Detect which cell encompasses the target text, then output its (x, y) center coordinate. 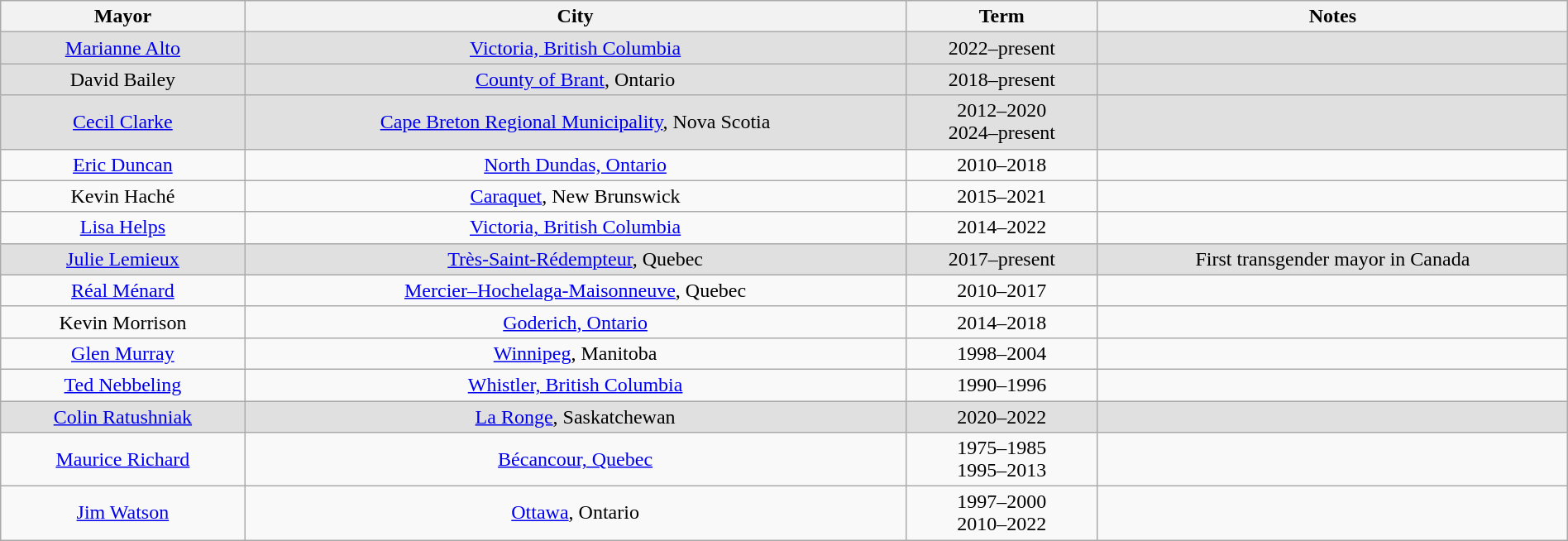
Term (1002, 17)
Cape Breton Regional Municipality, Nova Scotia (576, 122)
Marianne Alto (122, 48)
1990–1996 (1002, 385)
First transgender mayor in Canada (1332, 259)
Jim Watson (122, 513)
Bécancour, Quebec (576, 460)
Réal Ménard (122, 290)
North Dundas, Ontario (576, 165)
2014–2022 (1002, 227)
David Bailey (122, 79)
2015–2021 (1002, 196)
County of Brant, Ontario (576, 79)
Mercier–Hochelaga-Maisonneuve, Quebec (576, 290)
2018–present (1002, 79)
Whistler, British Columbia (576, 385)
1975–19851995–2013 (1002, 460)
Kevin Haché (122, 196)
2012–20202024–present (1002, 122)
Caraquet, New Brunswick (576, 196)
Julie Lemieux (122, 259)
2010–2018 (1002, 165)
2014–2018 (1002, 322)
2010–2017 (1002, 290)
1998–2004 (1002, 353)
Ottawa, Ontario (576, 513)
Lisa Helps (122, 227)
Goderich, Ontario (576, 322)
2022–present (1002, 48)
Très-Saint-Rédempteur, Quebec (576, 259)
La Ronge, Saskatchewan (576, 416)
2020–2022 (1002, 416)
Cecil Clarke (122, 122)
Mayor (122, 17)
Maurice Richard (122, 460)
Notes (1332, 17)
Ted Nebbeling (122, 385)
Glen Murray (122, 353)
Winnipeg, Manitoba (576, 353)
2017–present (1002, 259)
Kevin Morrison (122, 322)
Eric Duncan (122, 165)
1997–20002010–2022 (1002, 513)
Colin Ratushniak (122, 416)
City (576, 17)
